For the text-containing cell, return its midpoint in [x, y] coordinate format. 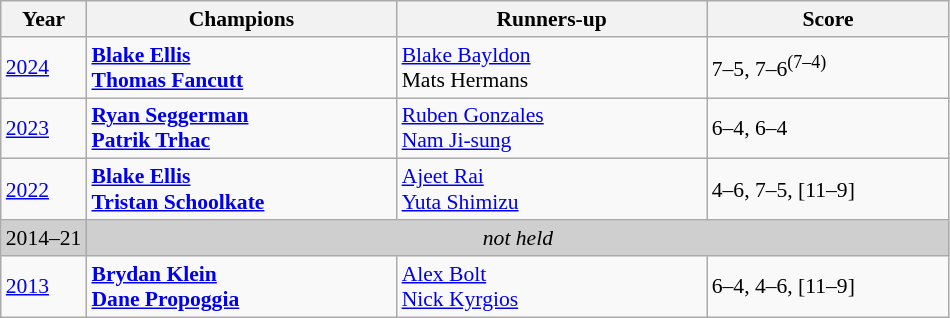
Alex Bolt Nick Kyrgios [552, 286]
2014–21 [44, 238]
2013 [44, 286]
4–6, 7–5, [11–9] [828, 190]
Runners-up [552, 19]
Score [828, 19]
7–5, 7–6(7–4) [828, 68]
Ajeet Rai Yuta Shimizu [552, 190]
not held [518, 238]
Blake Bayldon Mats Hermans [552, 68]
Brydan Klein Dane Propoggia [241, 286]
6–4, 6–4 [828, 128]
Ruben Gonzales Nam Ji-sung [552, 128]
Year [44, 19]
2023 [44, 128]
Ryan Seggerman Patrik Trhac [241, 128]
2022 [44, 190]
Blake Ellis Thomas Fancutt [241, 68]
Champions [241, 19]
2024 [44, 68]
Blake Ellis Tristan Schoolkate [241, 190]
6–4, 4–6, [11–9] [828, 286]
